Output the (X, Y) coordinate of the center of the cell containing the given text.  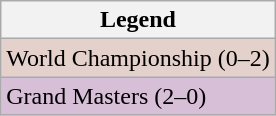
Legend (138, 20)
Grand Masters (2–0) (138, 96)
World Championship (0–2) (138, 58)
